From the cell containing the given text, extract its center point as (x, y) coordinate. 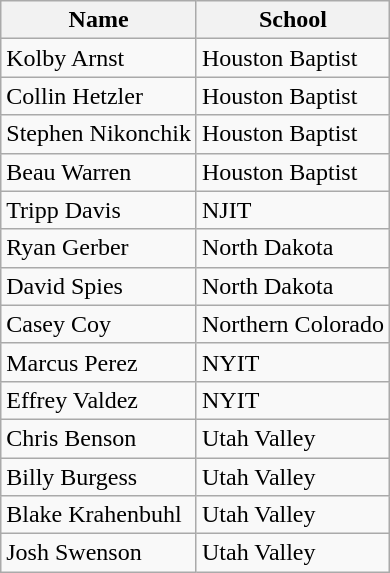
Ryan Gerber (99, 248)
NJIT (292, 210)
Chris Benson (99, 438)
David Spies (99, 286)
Marcus Perez (99, 362)
Name (99, 20)
Collin Hetzler (99, 96)
Josh Swenson (99, 553)
Stephen Nikonchik (99, 134)
School (292, 20)
Casey Coy (99, 324)
Blake Krahenbuhl (99, 515)
Beau Warren (99, 172)
Effrey Valdez (99, 400)
Northern Colorado (292, 324)
Billy Burgess (99, 477)
Kolby Arnst (99, 58)
Tripp Davis (99, 210)
